Provide the (x, y) coordinate of the cell's center where the given text is located.  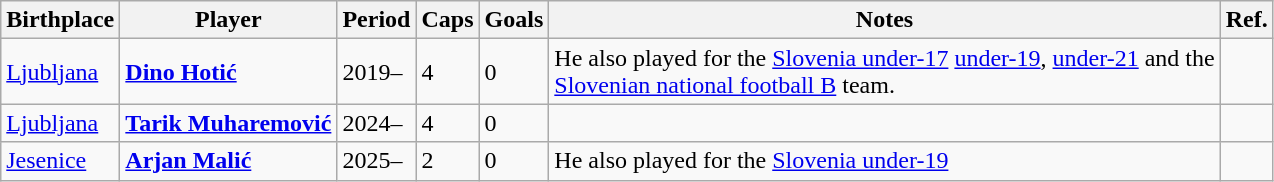
Ref. (1246, 20)
Arjan Malić (228, 161)
2024– (376, 123)
2019– (376, 72)
Birthplace (60, 20)
Player (228, 20)
Caps (448, 20)
Dino Hotić (228, 72)
Period (376, 20)
2025– (376, 161)
He also played for the Slovenia under-19 (884, 161)
Notes (884, 20)
He also played for the Slovenia under-17 under-19, under-21 and the Slovenian national football B team. (884, 72)
Jesenice (60, 161)
Goals (514, 20)
Tarik Muharemović (228, 123)
2 (448, 161)
